Search for the cell housing the specified text and yield its [X, Y] center coordinate. 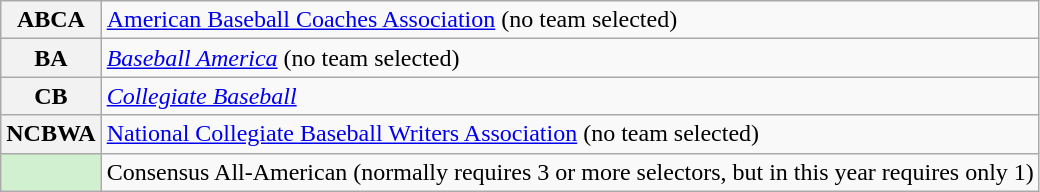
National Collegiate Baseball Writers Association (no team selected) [570, 134]
American Baseball Coaches Association (no team selected) [570, 20]
CB [51, 96]
BA [51, 58]
NCBWA [51, 134]
Collegiate Baseball [570, 96]
Consensus All-American (normally requires 3 or more selectors, but in this year requires only 1) [570, 172]
Baseball America (no team selected) [570, 58]
ABCA [51, 20]
